Identify which cell holds the provided text, then report its (x, y) central coordinate. 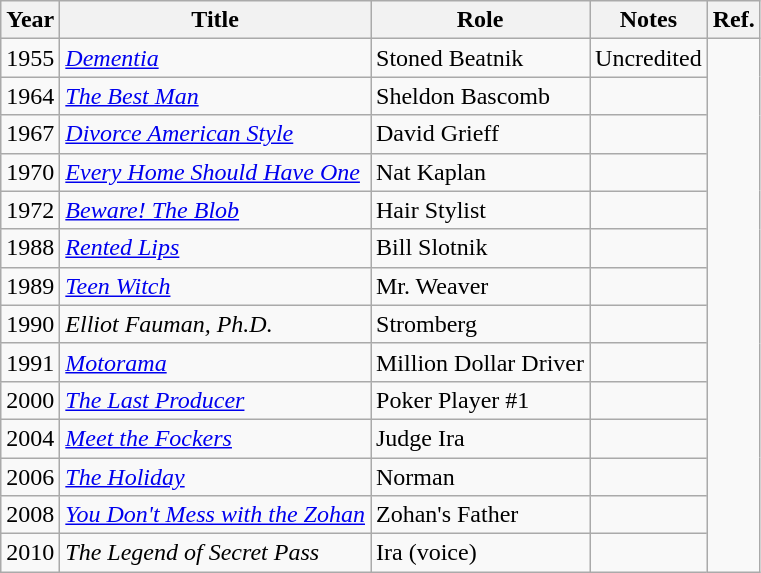
2006 (30, 477)
Motorama (216, 362)
Title (216, 20)
1972 (30, 210)
Bill Slotnik (480, 248)
You Don't Mess with the Zohan (216, 515)
2008 (30, 515)
Stromberg (480, 324)
The Legend of Secret Pass (216, 553)
Divorce American Style (216, 134)
Ira (voice) (480, 553)
1991 (30, 362)
Sheldon Bascomb (480, 96)
1990 (30, 324)
David Grieff (480, 134)
1955 (30, 58)
Rented Lips (216, 248)
Meet the Fockers (216, 438)
Ref. (734, 20)
Dementia (216, 58)
1989 (30, 286)
Poker Player #1 (480, 400)
Stoned Beatnik (480, 58)
Million Dollar Driver (480, 362)
Elliot Fauman, Ph.D. (216, 324)
Norman (480, 477)
Every Home Should Have One (216, 172)
Uncredited (649, 58)
1964 (30, 96)
2010 (30, 553)
The Last Producer (216, 400)
Zohan's Father (480, 515)
Mr. Weaver (480, 286)
Role (480, 20)
Beware! The Blob (216, 210)
Hair Stylist (480, 210)
Judge Ira (480, 438)
The Best Man (216, 96)
Nat Kaplan (480, 172)
1967 (30, 134)
Teen Witch (216, 286)
1988 (30, 248)
1970 (30, 172)
2004 (30, 438)
Year (30, 20)
2000 (30, 400)
Notes (649, 20)
The Holiday (216, 477)
